Find where the given text appears and provide that cell's center as (x, y) coordinate. 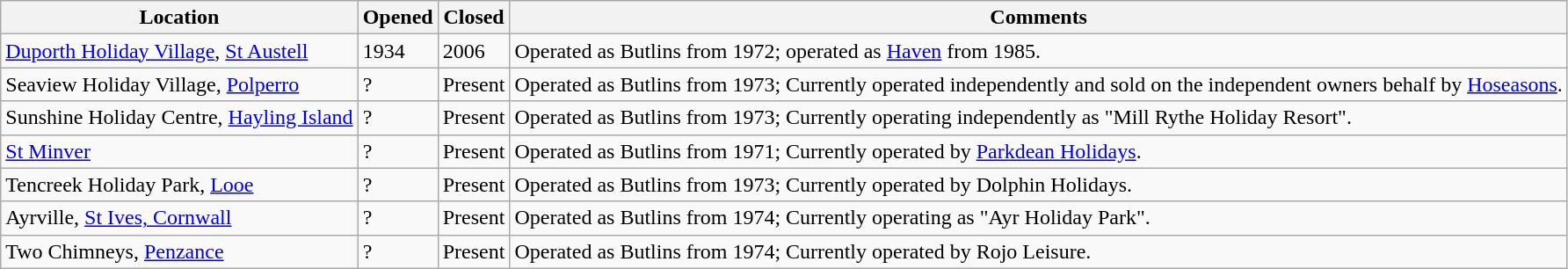
St Minver (179, 151)
Sunshine Holiday Centre, Hayling Island (179, 118)
Opened (397, 18)
Seaview Holiday Village, Polperro (179, 84)
Operated as Butlins from 1971; Currently operated by Parkdean Holidays. (1039, 151)
Operated as Butlins from 1972; operated as Haven from 1985. (1039, 51)
Tencreek Holiday Park, Looe (179, 185)
Operated as Butlins from 1973; Currently operated by Dolphin Holidays. (1039, 185)
Operated as Butlins from 1974; Currently operating as "Ayr Holiday Park". (1039, 218)
Two Chimneys, Penzance (179, 251)
2006 (474, 51)
Operated as Butlins from 1973; Currently operating independently as "Mill Rythe Holiday Resort". (1039, 118)
Closed (474, 18)
Location (179, 18)
Operated as Butlins from 1974; Currently operated by Rojo Leisure. (1039, 251)
Operated as Butlins from 1973; Currently operated independently and sold on the independent owners behalf by Hoseasons. (1039, 84)
Duporth Holiday Village, St Austell (179, 51)
1934 (397, 51)
Comments (1039, 18)
Ayrville, St Ives, Cornwall (179, 218)
